Return [X, Y] of the center of cell containing provided text 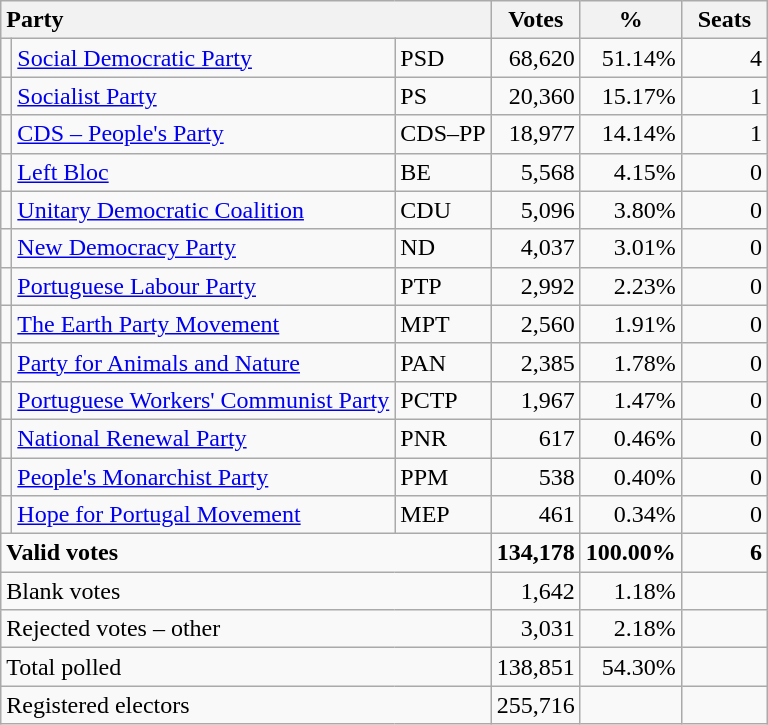
Unitary Democratic Coalition [204, 210]
PTP [443, 286]
New Democracy Party [204, 248]
ND [443, 248]
4.15% [630, 172]
Left Bloc [204, 172]
% [630, 20]
PSD [443, 58]
68,620 [536, 58]
Seats [724, 20]
Valid votes [246, 553]
Hope for Portugal Movement [204, 515]
Registered electors [246, 705]
PS [443, 96]
BE [443, 172]
617 [536, 438]
People's Monarchist Party [204, 477]
18,977 [536, 134]
5,568 [536, 172]
PNR [443, 438]
Portuguese Labour Party [204, 286]
National Renewal Party [204, 438]
Rejected votes – other [246, 629]
2,992 [536, 286]
15.17% [630, 96]
Total polled [246, 667]
Social Democratic Party [204, 58]
PAN [443, 362]
14.14% [630, 134]
134,178 [536, 553]
255,716 [536, 705]
54.30% [630, 667]
20,360 [536, 96]
The Earth Party Movement [204, 324]
6 [724, 553]
2.23% [630, 286]
138,851 [536, 667]
0.40% [630, 477]
5,096 [536, 210]
1,967 [536, 400]
1,642 [536, 591]
1.47% [630, 400]
3,031 [536, 629]
CDS–PP [443, 134]
Portuguese Workers' Communist Party [204, 400]
4,037 [536, 248]
0.46% [630, 438]
1.18% [630, 591]
CDS – People's Party [204, 134]
1.91% [630, 324]
Votes [536, 20]
461 [536, 515]
CDU [443, 210]
MEP [443, 515]
PPM [443, 477]
Party [246, 20]
51.14% [630, 58]
538 [536, 477]
2.18% [630, 629]
2,385 [536, 362]
100.00% [630, 553]
Blank votes [246, 591]
MPT [443, 324]
4 [724, 58]
2,560 [536, 324]
3.80% [630, 210]
0.34% [630, 515]
1.78% [630, 362]
3.01% [630, 248]
Socialist Party [204, 96]
Party for Animals and Nature [204, 362]
PCTP [443, 400]
